Return (x, y) of the center of cell containing provided text 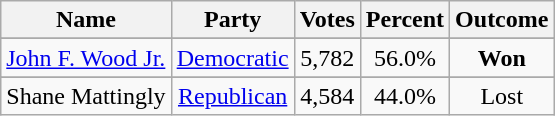
5,782 (327, 58)
4,584 (327, 96)
Lost (502, 96)
Outcome (502, 20)
Party (232, 20)
Shane Mattingly (86, 96)
Votes (327, 20)
Name (86, 20)
44.0% (404, 96)
John F. Wood Jr. (86, 58)
Democratic (232, 58)
Republican (232, 96)
56.0% (404, 58)
Percent (404, 20)
Won (502, 58)
